Scan for the cell matching the given text and deliver its (X, Y) coordinate at center. 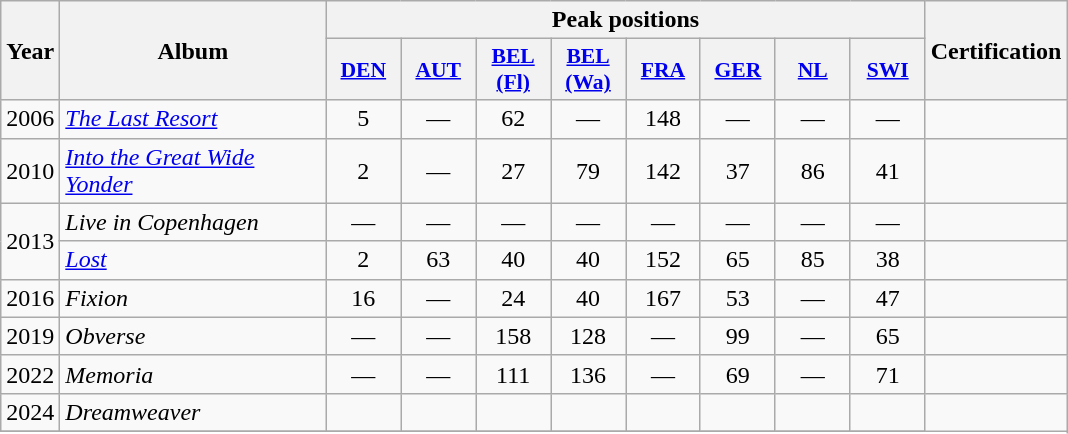
62 (514, 119)
AUT (438, 70)
DEN (364, 70)
Album (193, 50)
2024 (30, 412)
37 (738, 170)
136 (588, 374)
5 (364, 119)
Live in Copenhagen (193, 222)
2006 (30, 119)
41 (888, 170)
Into the Great Wide Yonder (193, 170)
99 (738, 336)
2016 (30, 298)
2010 (30, 170)
Obverse (193, 336)
79 (588, 170)
BEL (Wa) (588, 70)
NL (812, 70)
GER (738, 70)
158 (514, 336)
152 (664, 260)
86 (812, 170)
Year (30, 50)
BEL (Fl) (514, 70)
2013 (30, 241)
The Last Resort (193, 119)
128 (588, 336)
38 (888, 260)
Dreamweaver (193, 412)
SWI (888, 70)
53 (738, 298)
16 (364, 298)
167 (664, 298)
69 (738, 374)
Peak positions (626, 20)
Memoria (193, 374)
24 (514, 298)
63 (438, 260)
148 (664, 119)
111 (514, 374)
2022 (30, 374)
Fixion (193, 298)
2019 (30, 336)
27 (514, 170)
142 (664, 170)
47 (888, 298)
71 (888, 374)
85 (812, 260)
Certification (996, 50)
FRA (664, 70)
Lost (193, 260)
